Provide the [X, Y] coordinate of the cell's center where the given text is located.  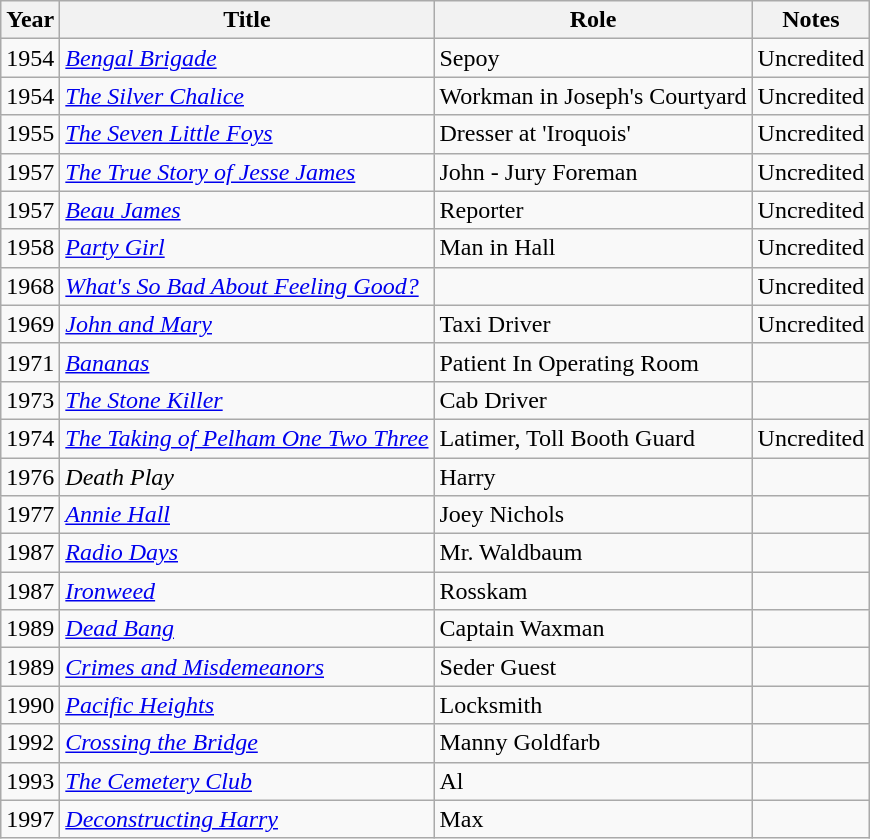
1969 [30, 324]
1977 [30, 515]
Captain Waxman [593, 629]
1968 [30, 286]
Harry [593, 477]
The Silver Chalice [247, 96]
Sepoy [593, 58]
1974 [30, 438]
Manny Goldfarb [593, 743]
Al [593, 781]
Locksmith [593, 705]
Deconstructing Harry [247, 819]
Latimer, Toll Booth Guard [593, 438]
Bengal Brigade [247, 58]
Annie Hall [247, 515]
Bananas [247, 362]
The True Story of Jesse James [247, 172]
1955 [30, 134]
Taxi Driver [593, 324]
Rosskam [593, 591]
Pacific Heights [247, 705]
Radio Days [247, 553]
1992 [30, 743]
John - Jury Foreman [593, 172]
Seder Guest [593, 667]
1958 [30, 248]
Man in Hall [593, 248]
Crossing the Bridge [247, 743]
Dresser at 'Iroquois' [593, 134]
1973 [30, 400]
Party Girl [247, 248]
Role [593, 20]
The Cemetery Club [247, 781]
The Taking of Pelham One Two Three [247, 438]
Beau James [247, 210]
Dead Bang [247, 629]
Death Play [247, 477]
Year [30, 20]
1993 [30, 781]
The Seven Little Foys [247, 134]
1997 [30, 819]
Cab Driver [593, 400]
Workman in Joseph's Courtyard [593, 96]
Mr. Waldbaum [593, 553]
The Stone Killer [247, 400]
Max [593, 819]
Title [247, 20]
1990 [30, 705]
John and Mary [247, 324]
Notes [811, 20]
1971 [30, 362]
1976 [30, 477]
Ironweed [247, 591]
Joey Nichols [593, 515]
What's So Bad About Feeling Good? [247, 286]
Crimes and Misdemeanors [247, 667]
Reporter [593, 210]
Patient In Operating Room [593, 362]
